For the text-containing cell, return its midpoint in (x, y) coordinate format. 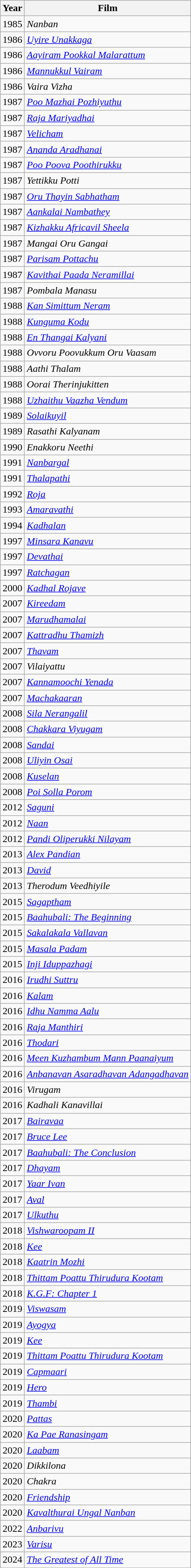
Enakkoru Neethi (108, 447)
Raja Manthiri (108, 1027)
Poo Mazhai Pozhiyuthu (108, 102)
Amaravathi (108, 510)
Therodum Veedhiyile (108, 886)
Film (108, 8)
Thalapathi (108, 478)
Raja Mariyadhai (108, 118)
Sakalakala Vallavan (108, 933)
Kadhali Kanavillai (108, 1105)
Saguni (108, 807)
2000 (12, 588)
1990 (12, 447)
Naan (108, 823)
Viswasam (108, 1309)
Ka Pae Ranasingam (108, 1434)
Uzhaithu Vaazha Vendum (108, 400)
Roja (108, 494)
Thavam (108, 651)
Aathi Thalam (108, 369)
Kaatrin Mozhi (108, 1262)
Chakra (108, 1482)
Ananda Aradhanai (108, 149)
Capmaari (108, 1372)
Irudhi Suttru (108, 980)
Ayogya (108, 1325)
Solaikuyil (108, 415)
Pandi Oliperukki Nilayam (108, 839)
Aayiram Pookkal Malarattum (108, 55)
Thodari (108, 1043)
Masala Padam (108, 948)
Aval (108, 1199)
1993 (12, 510)
Anbanavan Asaradhavan Adangadhavan (108, 1074)
Marudhamalai (108, 619)
Nanbargal (108, 463)
Kuselan (108, 776)
Idhu Namma Aalu (108, 1011)
Mangai Oru Gangai (108, 243)
Vaira Vizha (108, 86)
Uliyin Osai (108, 761)
Aankalai Nambathey (108, 212)
Bairavaa (108, 1121)
Kalam (108, 996)
Ratchagan (108, 572)
Kireedam (108, 604)
Poi Solla Porom (108, 792)
Ovvoru Poovukkum Oru Vaasam (108, 353)
Machakaaran (108, 698)
Kadhalan (108, 525)
Nanban (108, 24)
David (108, 870)
Baahubali: The Beginning (108, 917)
Meen Kuzhambum Mann Paanaiyum (108, 1058)
Kunguma Kodu (108, 322)
Inji Iduppazhagi (108, 964)
Sagaptham (108, 901)
Kizhakku Africavil Sheela (108, 228)
1992 (12, 494)
Alex Pandian (108, 854)
En Thangai Kalyani (108, 337)
K.G.F: Chapter 1 (108, 1293)
Oorai Therinjukitten (108, 384)
Yettikku Potti (108, 180)
Poo Poova Poothirukku (108, 165)
Mannukkul Vairam (108, 71)
The Greatest of All Time (108, 1560)
2024 (12, 1560)
Kannamoochi Yenada (108, 682)
Kavalthurai Ungal Nanban (108, 1513)
Thambi (108, 1403)
Minsara Kanavu (108, 541)
Kadhal Rojave (108, 588)
2023 (12, 1544)
Dhayam (108, 1168)
Year (12, 8)
Dikkilona (108, 1466)
Velicham (108, 133)
Yaar Ivan (108, 1183)
Pombala Manasu (108, 290)
Vishwaroopam II (108, 1231)
Vilaiyattu (108, 666)
Chakkara Viyugam (108, 729)
Kavithai Paada Neramillai (108, 275)
Parisam Pottachu (108, 259)
Laabam (108, 1450)
Ulkuthu (108, 1215)
Virugam (108, 1090)
Uyire Unakkaga (108, 40)
Rasathi Kalyanam (108, 431)
Oru Thayin Sabhatham (108, 196)
Hero (108, 1387)
Bruce Lee (108, 1136)
Baahubali: The Conclusion (108, 1152)
Kattradhu Thamizh (108, 635)
Sila Nerangalil (108, 714)
Anbarivu (108, 1528)
Varisu (108, 1544)
Pattas (108, 1419)
Kan Simittum Neram (108, 306)
Devathai (108, 557)
2022 (12, 1528)
1994 (12, 525)
1985 (12, 24)
Sandai (108, 745)
Friendship (108, 1497)
